Output the (x, y) coordinate of the center of the cell containing the given text.  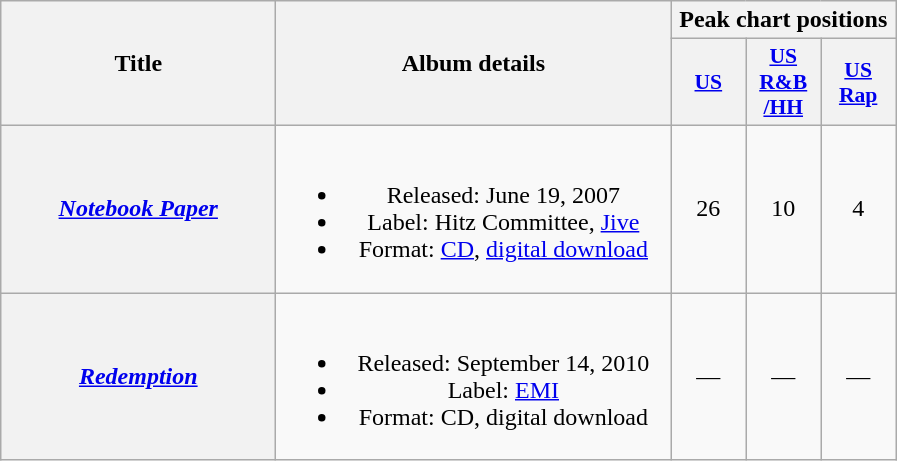
Released: June 19, 2007Label: Hitz Committee, JiveFormat: CD, digital download (474, 208)
Album details (474, 64)
Peak chart positions (784, 20)
10 (784, 208)
Notebook Paper (138, 208)
4 (858, 208)
Released: September 14, 2010Label: EMIFormat: CD, digital download (474, 376)
US (708, 82)
USRap (858, 82)
Redemption (138, 376)
Title (138, 64)
USR&B/HH (784, 82)
26 (708, 208)
